Search for the cell housing the specified text and yield its [x, y] center coordinate. 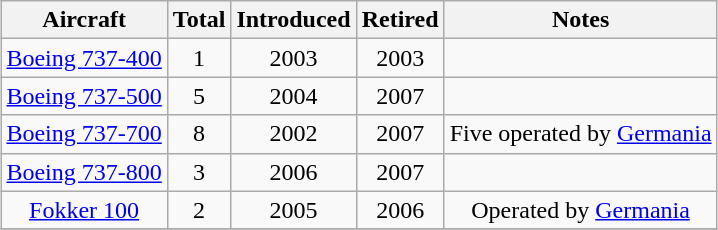
Retired [400, 20]
Introduced [294, 20]
Aircraft [84, 20]
Five operated by Germania [580, 134]
Notes [580, 20]
2002 [294, 134]
Boeing 737-400 [84, 58]
Fokker 100 [84, 210]
Total [199, 20]
Boeing 737-800 [84, 172]
1 [199, 58]
5 [199, 96]
8 [199, 134]
Boeing 737-500 [84, 96]
2 [199, 210]
3 [199, 172]
2004 [294, 96]
Boeing 737-700 [84, 134]
Operated by Germania [580, 210]
2005 [294, 210]
